Determine the [X, Y] coordinate at the center of the cell enclosing the given text.  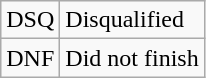
Did not finish [132, 58]
DNF [30, 58]
DSQ [30, 20]
Disqualified [132, 20]
